Capture the cell that displays the provided text and extract its [X, Y] central coordinate. 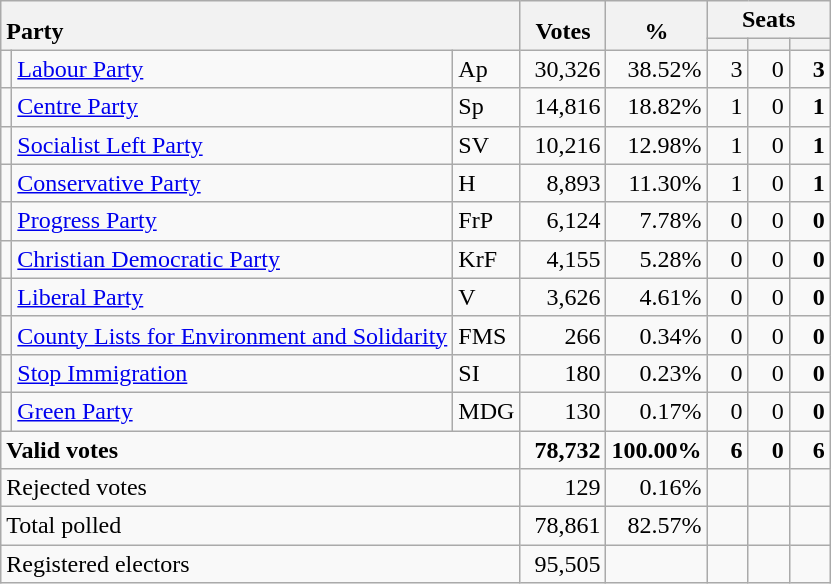
0.17% [656, 411]
Green Party [232, 411]
SV [486, 145]
82.57% [656, 526]
11.30% [656, 183]
7.78% [656, 221]
Conservative Party [232, 183]
3,626 [563, 297]
H [486, 183]
Rejected votes [260, 488]
4,155 [563, 259]
KrF [486, 259]
V [486, 297]
County Lists for Environment and Solidarity [232, 335]
Labour Party [232, 69]
Socialist Left Party [232, 145]
14,816 [563, 107]
Centre Party [232, 107]
Sp [486, 107]
100.00% [656, 449]
Votes [563, 26]
95,505 [563, 564]
Registered electors [260, 564]
18.82% [656, 107]
Ap [486, 69]
129 [563, 488]
0.23% [656, 373]
% [656, 26]
6,124 [563, 221]
Progress Party [232, 221]
78,732 [563, 449]
FrP [486, 221]
5.28% [656, 259]
Valid votes [260, 449]
78,861 [563, 526]
30,326 [563, 69]
FMS [486, 335]
Liberal Party [232, 297]
Christian Democratic Party [232, 259]
266 [563, 335]
Total polled [260, 526]
180 [563, 373]
Stop Immigration [232, 373]
Party [260, 26]
10,216 [563, 145]
MDG [486, 411]
8,893 [563, 183]
4.61% [656, 297]
130 [563, 411]
38.52% [656, 69]
0.16% [656, 488]
SI [486, 373]
12.98% [656, 145]
Seats [768, 20]
0.34% [656, 335]
